Output the (x, y) coordinate of the center of the cell containing the given text.  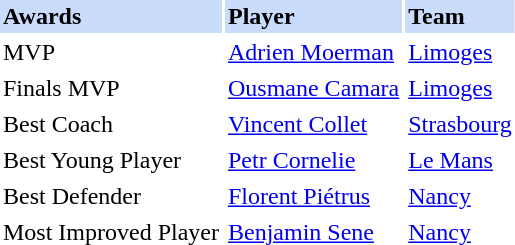
Finals MVP (111, 88)
Florent Piétrus (314, 196)
Best Defender (111, 196)
Best Young Player (111, 160)
Player (314, 16)
Best Coach (111, 124)
Awards (111, 16)
Nancy (460, 196)
Ousmane Camara (314, 88)
Adrien Moerman (314, 52)
Petr Cornelie (314, 160)
Team (460, 16)
Le Mans (460, 160)
Strasbourg (460, 124)
Vincent Collet (314, 124)
MVP (111, 52)
